From the cell containing the given text, extract its center point as [X, Y] coordinate. 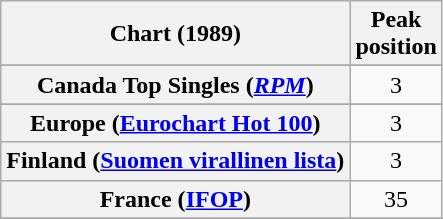
Europe (Eurochart Hot 100) [176, 123]
Chart (1989) [176, 34]
France (IFOP) [176, 199]
Canada Top Singles (RPM) [176, 85]
Peakposition [396, 34]
Finland (Suomen virallinen lista) [176, 161]
35 [396, 199]
